Find where the given text appears and provide that cell's center as [x, y] coordinate. 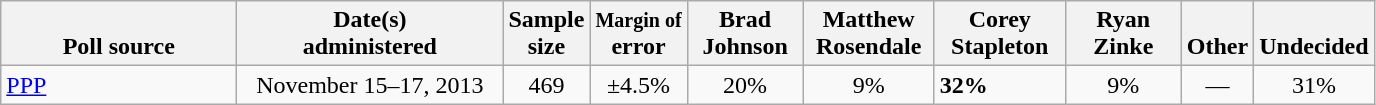
CoreyStapleton [1000, 34]
MatthewRosendale [868, 34]
Margin oferror [638, 34]
RyanZinke [1123, 34]
November 15–17, 2013 [370, 85]
PPP [119, 85]
BradJohnson [745, 34]
Poll source [119, 34]
Samplesize [546, 34]
20% [745, 85]
Other [1217, 34]
32% [1000, 85]
Undecided [1314, 34]
±4.5% [638, 85]
Date(s)administered [370, 34]
469 [546, 85]
— [1217, 85]
31% [1314, 85]
